Find where the given text appears and provide that cell's center as [X, Y] coordinate. 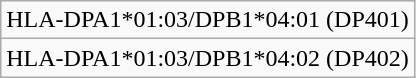
HLA-DPA1*01:03/DPB1*04:01 (DP401) [208, 20]
HLA-DPA1*01:03/DPB1*04:02 (DP402) [208, 58]
